For the text-containing cell, return its midpoint in [x, y] coordinate format. 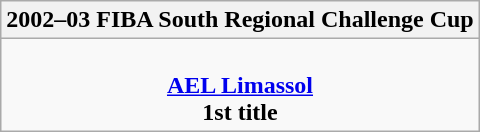
2002–03 FIBA South Regional Challenge Cup [240, 20]
AEL Limassol 1st title [240, 85]
